Capture the cell that displays the provided text and extract its [x, y] central coordinate. 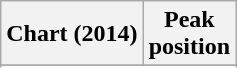
Chart (2014) [72, 34]
Peakposition [189, 34]
